Return (x, y) of the center of cell containing provided text 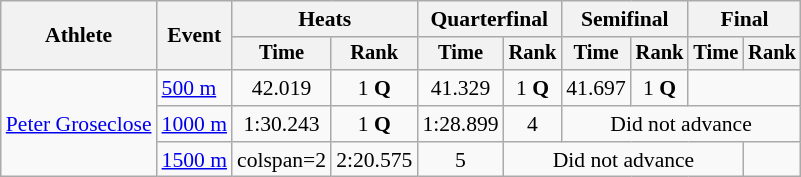
42.019 (282, 88)
1:28.899 (460, 124)
41.697 (596, 88)
Event (194, 36)
Final (744, 19)
Peter Groseclose (79, 124)
500 m (194, 88)
Quarterfinal (489, 19)
4 (533, 124)
Athlete (79, 36)
Heats (324, 19)
41.329 (460, 88)
1000 m (194, 124)
1:30.243 (282, 124)
Semifinal (624, 19)
Did not advance (681, 124)
